Scan for the cell matching the given text and deliver its (x, y) coordinate at center. 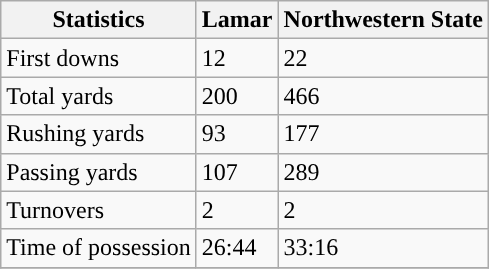
466 (383, 96)
22 (383, 58)
200 (237, 96)
33:16 (383, 248)
First downs (99, 58)
Total yards (99, 96)
12 (237, 58)
Lamar (237, 20)
177 (383, 134)
107 (237, 172)
Statistics (99, 20)
Northwestern State (383, 20)
Passing yards (99, 172)
Time of possession (99, 248)
Turnovers (99, 210)
Rushing yards (99, 134)
289 (383, 172)
26:44 (237, 248)
93 (237, 134)
